Locate the cell with the specified text and output its (x, y) center coordinate. 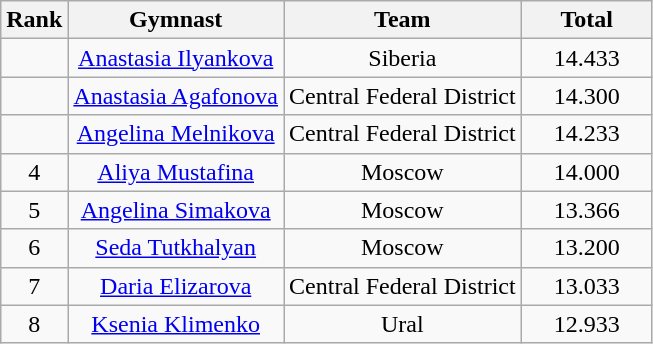
Total (586, 20)
Ural (403, 324)
8 (34, 324)
Anastasia Ilyankova (176, 58)
13.366 (586, 210)
4 (34, 172)
13.200 (586, 248)
Anastasia Agafonova (176, 96)
Gymnast (176, 20)
14.300 (586, 96)
Siberia (403, 58)
Rank (34, 20)
12.933 (586, 324)
7 (34, 286)
5 (34, 210)
6 (34, 248)
Angelina Melnikova (176, 134)
Team (403, 20)
Angelina Simakova (176, 210)
14.433 (586, 58)
14.000 (586, 172)
Daria Elizarova (176, 286)
14.233 (586, 134)
Aliya Mustafina (176, 172)
13.033 (586, 286)
Seda Tutkhalyan (176, 248)
Ksenia Klimenko (176, 324)
